Provide the [x, y] coordinate of the cell's center where the given text is located.  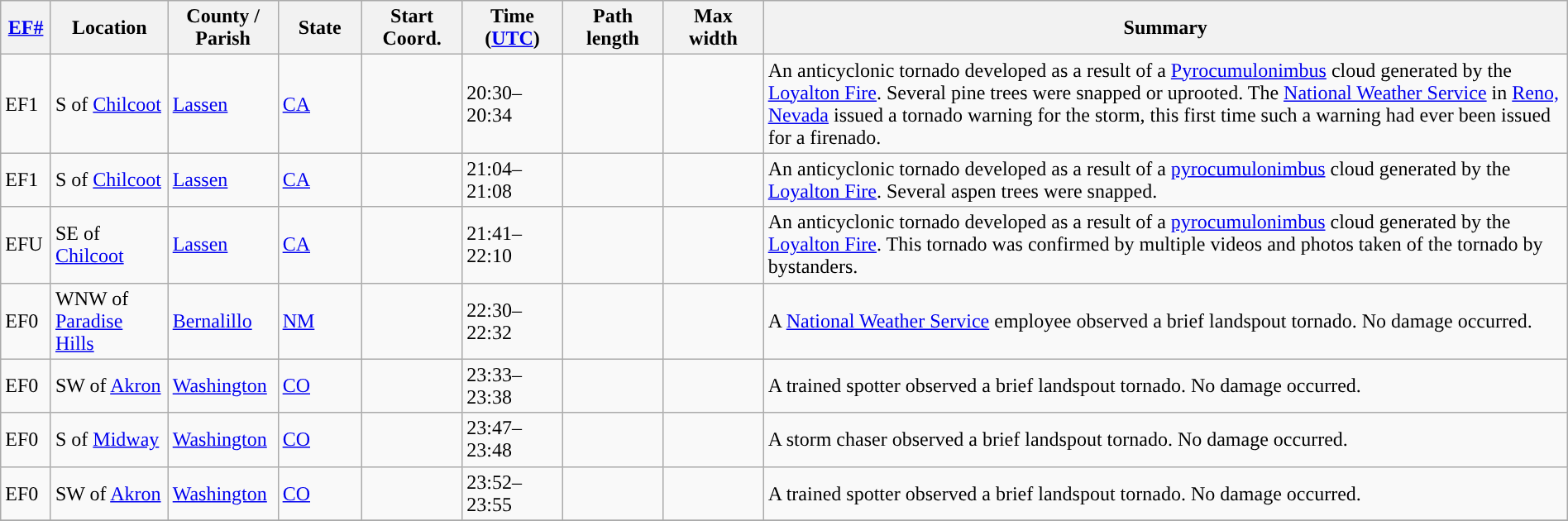
23:33–23:38 [513, 385]
Path length [612, 28]
21:04–21:08 [513, 180]
EFU [26, 245]
County / Parish [223, 28]
Location [109, 28]
S of Midway [109, 440]
23:47–23:48 [513, 440]
A storm chaser observed a brief landspout tornado. No damage occurred. [1165, 440]
State [319, 28]
Max width [713, 28]
Bernalillo [223, 321]
Time (UTC) [513, 28]
20:30–20:34 [513, 104]
SE of Chilcoot [109, 245]
22:30–22:32 [513, 321]
Start Coord. [412, 28]
An anticyclonic tornado developed as a result of a pyrocumulonimbus cloud generated by the Loyalton Fire. Several aspen trees were snapped. [1165, 180]
EF# [26, 28]
NM [319, 321]
A National Weather Service employee observed a brief landspout tornado. No damage occurred. [1165, 321]
Summary [1165, 28]
21:41–22:10 [513, 245]
23:52–23:55 [513, 493]
WNW of Paradise Hills [109, 321]
